Output the [X, Y] coordinate of the center of the cell containing the given text.  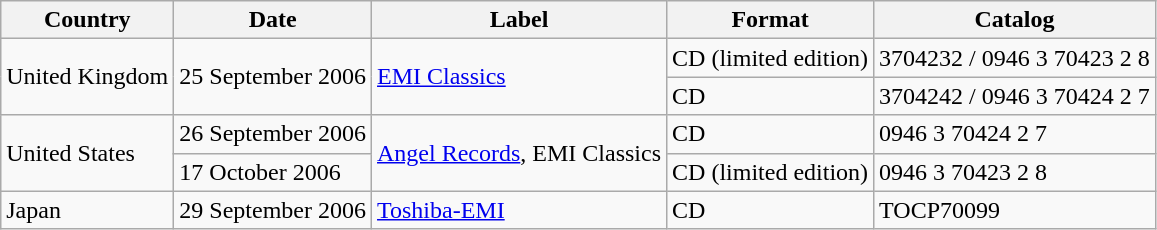
3704232 / 0946 3 70423 2 8 [1015, 58]
Date [273, 20]
25 September 2006 [273, 77]
17 October 2006 [273, 172]
0946 3 70424 2 7 [1015, 134]
0946 3 70423 2 8 [1015, 172]
United States [88, 153]
Japan [88, 210]
3704242 / 0946 3 70424 2 7 [1015, 96]
29 September 2006 [273, 210]
Label [520, 20]
26 September 2006 [273, 134]
Catalog [1015, 20]
Country [88, 20]
Angel Records, EMI Classics [520, 153]
EMI Classics [520, 77]
Toshiba-EMI [520, 210]
TOCP70099 [1015, 210]
United Kingdom [88, 77]
Format [770, 20]
